From the cell containing the given text, extract its center point as (X, Y) coordinate. 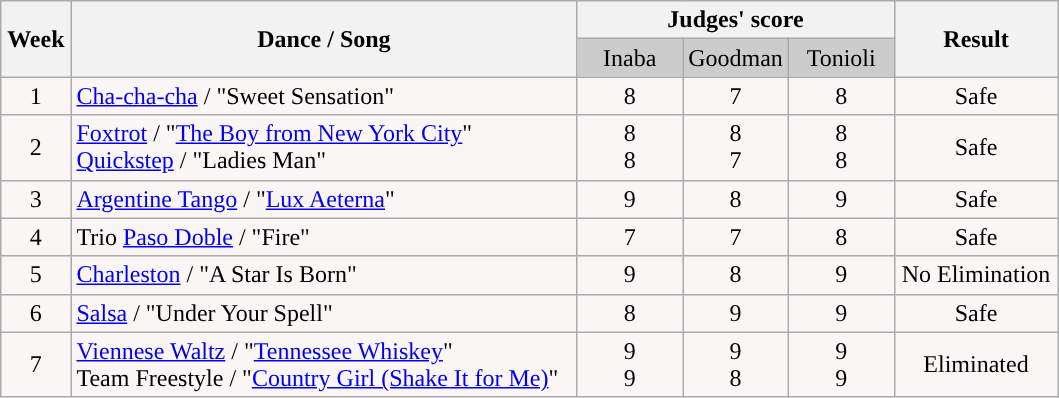
Result (976, 39)
Eliminated (976, 364)
Cha-cha-cha / "Sweet Sensation" (324, 96)
2 (36, 148)
Judges' score (736, 20)
Week (36, 39)
87 (736, 148)
Tonioli (841, 58)
Goodman (736, 58)
6 (36, 313)
5 (36, 275)
Argentine Tango / "Lux Aeterna" (324, 199)
Charleston / "A Star Is Born" (324, 275)
4 (36, 237)
Trio Paso Doble / "Fire" (324, 237)
3 (36, 199)
Salsa / "Under Your Spell" (324, 313)
1 (36, 96)
Dance / Song (324, 39)
Inaba (630, 58)
Foxtrot / "The Boy from New York City"Quickstep / "Ladies Man" (324, 148)
Viennese Waltz / "Tennessee Whiskey"Team Freestyle / "Country Girl (Shake It for Me)" (324, 364)
No Elimination (976, 275)
98 (736, 364)
